For the text-containing cell, return its midpoint in (X, Y) coordinate format. 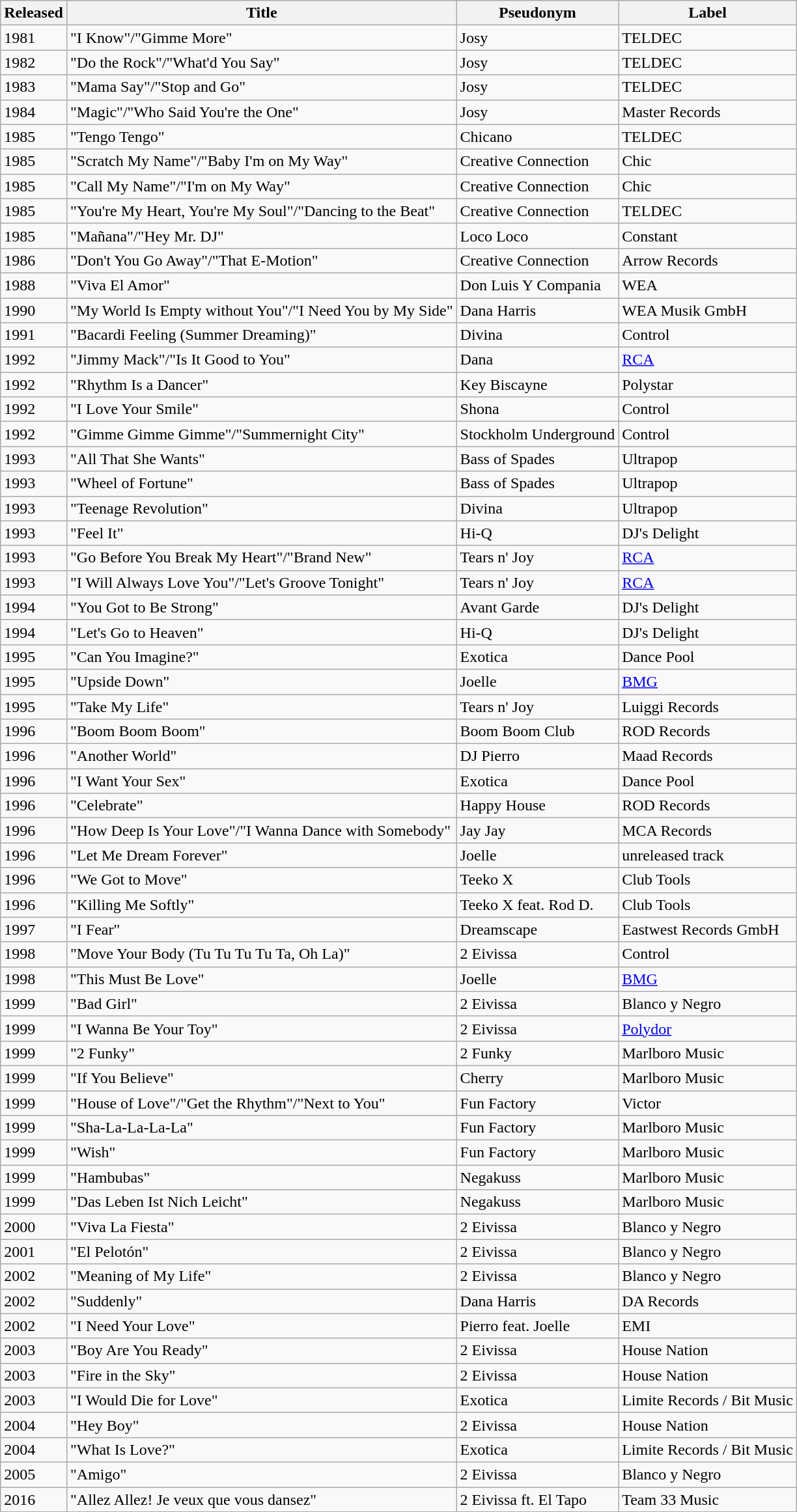
Dana (538, 360)
"Boy Are You Ready" (262, 1351)
1981 (34, 38)
1990 (34, 310)
"My World Is Empty without You"/"I Need You by My Side" (262, 310)
2 Funky (538, 1053)
"Amigo" (262, 1474)
"I Would Die for Love" (262, 1400)
"Bad Girl" (262, 1004)
"If You Believe" (262, 1078)
DA Records (708, 1301)
Polystar (708, 385)
"Hey Boy" (262, 1425)
"I Wanna Be Your Toy" (262, 1028)
Key Biscayne (538, 385)
"How Deep Is Your Love"/"I Wanna Dance with Somebody" (262, 831)
Don Luis Y Compania (538, 285)
Pseudonym (538, 13)
"I Know"/"Gimme More" (262, 38)
Stockholm Underground (538, 434)
"Mañana"/"Hey Mr. DJ" (262, 236)
Released (34, 13)
"Fire in the Sky" (262, 1375)
"Suddenly" (262, 1301)
"Wheel of Fortune" (262, 484)
Loco Loco (538, 236)
Avant Garde (538, 607)
1983 (34, 87)
MCA Records (708, 831)
unreleased track (708, 855)
"Let Me Dream Forever" (262, 855)
"Sha-La-La-La-La" (262, 1128)
"House of Love"/"Get the Rhythm"/"Next to You" (262, 1103)
EMI (708, 1326)
"Don't You Go Away"/"That E-Motion" (262, 260)
Luiggi Records (708, 706)
"Call My Name"/"I'm on My Way" (262, 186)
2000 (34, 1227)
"Another World" (262, 756)
"This Must Be Love" (262, 979)
2016 (34, 1499)
1997 (34, 929)
Chicano (538, 137)
Arrow Records (708, 260)
Team 33 Music (708, 1499)
1991 (34, 335)
Label (708, 13)
"I Need Your Love" (262, 1326)
Eastwest Records GmbH (708, 929)
"I Want Your Sex" (262, 781)
2001 (34, 1252)
1988 (34, 285)
Dreamscape (538, 929)
"Meaning of My Life" (262, 1276)
"You Got to Be Strong" (262, 607)
"Go Before You Break My Heart"/"Brand New" (262, 558)
"You're My Heart, You're My Soul"/"Dancing to the Beat" (262, 211)
1984 (34, 112)
"Hambubas" (262, 1177)
"Magic"/"Who Said You're the One" (262, 112)
Shona (538, 409)
"Bacardi Feeling (Summer Dreaming)" (262, 335)
"Scratch My Name"/"Baby I'm on My Way" (262, 161)
Maad Records (708, 756)
"Allez Allez! Je veux que vous dansez" (262, 1499)
Pierro feat. Joelle (538, 1326)
"Rhythm Is a Dancer" (262, 385)
WEA (708, 285)
"Upside Down" (262, 681)
"I Fear" (262, 929)
"Killing Me Softly" (262, 905)
"Teenage Revolution" (262, 508)
"El Pelotón" (262, 1252)
"I Love Your Smile" (262, 409)
"Can You Imagine?" (262, 657)
"Gimme Gimme Gimme"/"Summernight City" (262, 434)
Jay Jay (538, 831)
"Celebrate" (262, 806)
"We Got to Move" (262, 880)
"Tengo Tengo" (262, 137)
Polydor (708, 1028)
"2 Funky" (262, 1053)
"I Will Always Love You"/"Let's Groove Tonight" (262, 583)
"Take My Life" (262, 706)
Teeko X (538, 880)
WEA Musik GmbH (708, 310)
Victor (708, 1103)
1986 (34, 260)
Master Records (708, 112)
2 Eivissa ft. El Tapo (538, 1499)
"Wish" (262, 1153)
"Viva El Amor" (262, 285)
DJ Pierro (538, 756)
"Das Leben Ist Nich Leicht" (262, 1202)
Constant (708, 236)
Cherry (538, 1078)
"All That She Wants" (262, 459)
"Jimmy Mack"/"Is It Good to You" (262, 360)
Title (262, 13)
Teeko X feat. Rod D. (538, 905)
"Do the Rock"/"What'd You Say" (262, 62)
"Mama Say"/"Stop and Go" (262, 87)
2005 (34, 1474)
"Boom Boom Boom" (262, 732)
"Move Your Body (Tu Tu Tu Tu Ta, Oh La)" (262, 954)
"Feel It" (262, 533)
"Viva La Fiesta" (262, 1227)
Boom Boom Club (538, 732)
1982 (34, 62)
"What Is Love?" (262, 1450)
Happy House (538, 806)
"Let's Go to Heaven" (262, 632)
